Find where the given text appears and provide that cell's center as [x, y] coordinate. 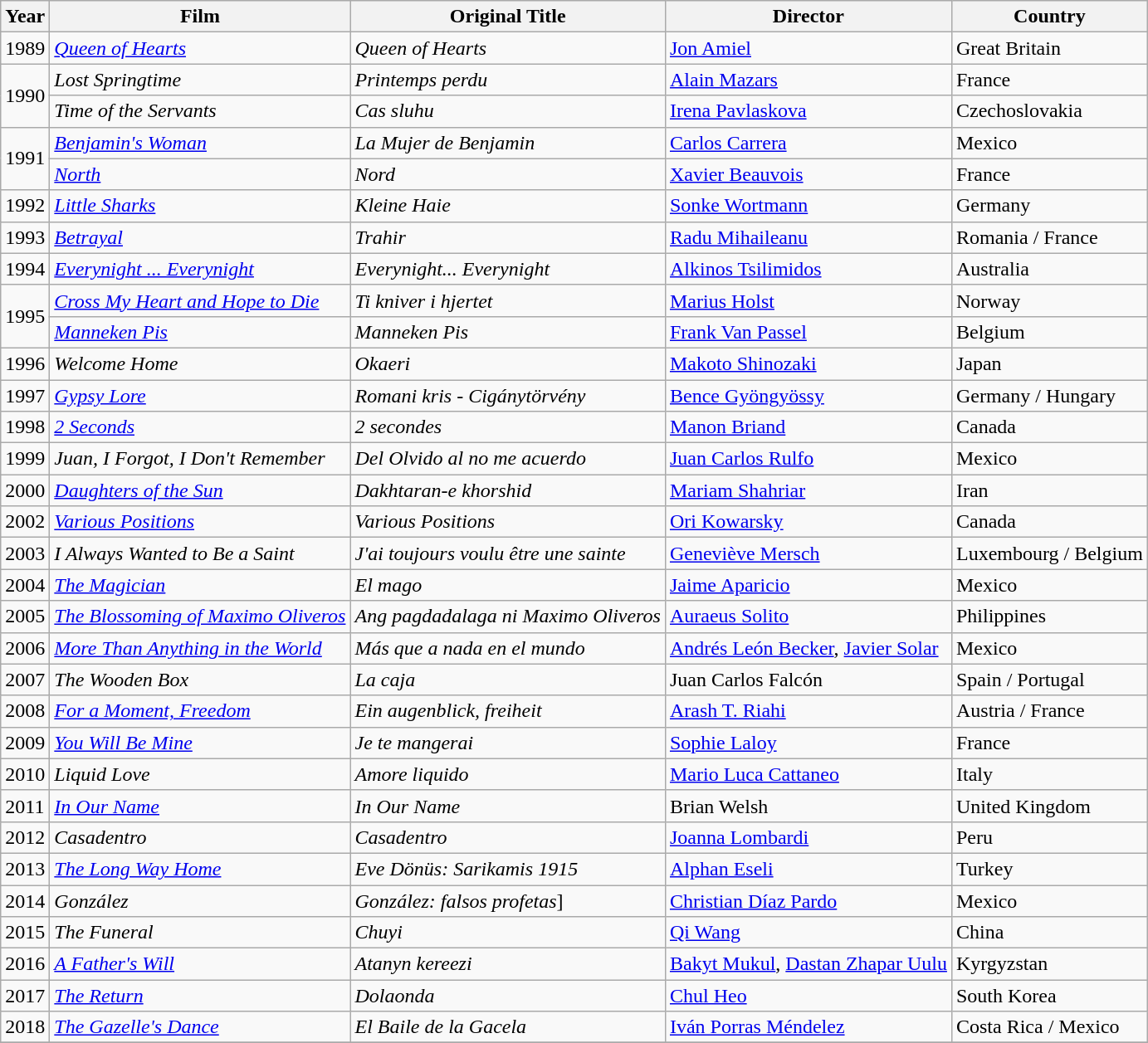
Great Britain [1049, 48]
Trahir [508, 237]
2014 [25, 900]
For a Moment, Freedom [200, 711]
La Mujer de Benjamin [508, 143]
Manon Briand [808, 427]
Eve Dönüs: Sarikamis 1915 [508, 869]
Ang pagdadalaga ni Maximo Oliveros [508, 617]
2004 [25, 585]
Je te mangerai [508, 743]
Lost Springtime [200, 80]
Turkey [1049, 869]
Geneviève Mersch [808, 553]
I Always Wanted to Be a Saint [200, 553]
Iran [1049, 490]
1992 [25, 206]
Joanna Lombardi [808, 837]
Betrayal [200, 237]
1997 [25, 396]
Printemps perdu [508, 80]
Frank Van Passel [808, 332]
Arash T. Riahi [808, 711]
Sonke Wortmann [808, 206]
Kyrgyzstan [1049, 964]
La caja [508, 680]
Dolaonda [508, 996]
1994 [25, 269]
2015 [25, 933]
2011 [25, 806]
United Kingdom [1049, 806]
Austria / France [1049, 711]
González: falsos profetas] [508, 900]
Everynight... Everynight [508, 269]
Jon Amiel [808, 48]
Alain Mazars [808, 80]
Peru [1049, 837]
Little Sharks [200, 206]
The Wooden Box [200, 680]
Cas sluhu [508, 111]
Film [200, 17]
Bence Gyöngyössy [808, 396]
Andrés León Becker, Javier Solar [808, 648]
The Long Way Home [200, 869]
Marius Holst [808, 300]
2003 [25, 553]
2005 [25, 617]
2 Seconds [200, 427]
1989 [25, 48]
Sophie Laloy [808, 743]
1996 [25, 363]
Juan Carlos Falcón [808, 680]
Time of the Servants [200, 111]
2010 [25, 774]
2009 [25, 743]
A Father's Will [200, 964]
2018 [25, 1027]
Belgium [1049, 332]
The Blossoming of Maximo Oliveros [200, 617]
Cross My Heart and Hope to Die [200, 300]
Ti kniver i hjertet [508, 300]
Original Title [508, 17]
Jaime Aparicio [808, 585]
Amore liquido [508, 774]
Costa Rica / Mexico [1049, 1027]
Irena Pavlaskova [808, 111]
North [200, 174]
2012 [25, 837]
South Korea [1049, 996]
Year [25, 17]
Más que a nada en el mundo [508, 648]
1998 [25, 427]
Kleine Haie [508, 206]
Xavier Beauvois [808, 174]
2008 [25, 711]
Nord [508, 174]
Australia [1049, 269]
Germany [1049, 206]
Czechoslovakia [1049, 111]
Japan [1049, 363]
Alkinos Tsilimidos [808, 269]
Benjamin's Woman [200, 143]
2000 [25, 490]
2017 [25, 996]
Juan, I Forgot, I Don't Remember [200, 459]
Makoto Shinozaki [808, 363]
Christian Díaz Pardo [808, 900]
Mario Luca Cattaneo [808, 774]
Spain / Portugal [1049, 680]
2 secondes [508, 427]
Welcome Home [200, 363]
Alphan Eseli [808, 869]
Daughters of the Sun [200, 490]
The Funeral [200, 933]
Italy [1049, 774]
Director [808, 17]
1993 [25, 237]
1991 [25, 158]
2006 [25, 648]
Ori Kowarsky [808, 522]
China [1049, 933]
Iván Porras Méndelez [808, 1027]
Atanyn kereezi [508, 964]
2007 [25, 680]
Bakyt Mukul, Dastan Zhapar Uulu [808, 964]
The Gazelle's Dance [200, 1027]
Gypsy Lore [200, 396]
You Will Be Mine [200, 743]
J'ai toujours voulu être une sainte [508, 553]
2013 [25, 869]
1995 [25, 316]
2002 [25, 522]
González [200, 900]
Juan Carlos Rulfo [808, 459]
Chul Heo [808, 996]
El mago [508, 585]
Philippines [1049, 617]
Brian Welsh [808, 806]
Carlos Carrera [808, 143]
Romania / France [1049, 237]
Ein augenblick, freiheit [508, 711]
Romani kris - Cigánytörvény [508, 396]
Okaeri [508, 363]
1990 [25, 95]
Auraeus Solito [808, 617]
Chuyi [508, 933]
Del Olvido al no me acuerdo [508, 459]
Everynight ... Everynight [200, 269]
Country [1049, 17]
Dakhtaran-e khorshid [508, 490]
Germany / Hungary [1049, 396]
El Baile de la Gacela [508, 1027]
Liquid Love [200, 774]
Qi Wang [808, 933]
1999 [25, 459]
Radu Mihaileanu [808, 237]
Luxembourg / Belgium [1049, 553]
The Return [200, 996]
2016 [25, 964]
Mariam Shahriar [808, 490]
Norway [1049, 300]
More Than Anything in the World [200, 648]
The Magician [200, 585]
